From the cell containing the given text, extract its center point as [X, Y] coordinate. 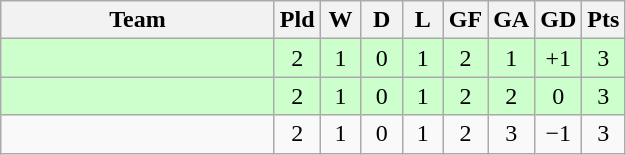
W [340, 20]
GF [465, 20]
Pld [297, 20]
GA [512, 20]
GD [558, 20]
Team [138, 20]
−1 [558, 134]
L [422, 20]
Pts [604, 20]
D [382, 20]
+1 [558, 58]
